Capture the cell that displays the provided text and extract its (X, Y) central coordinate. 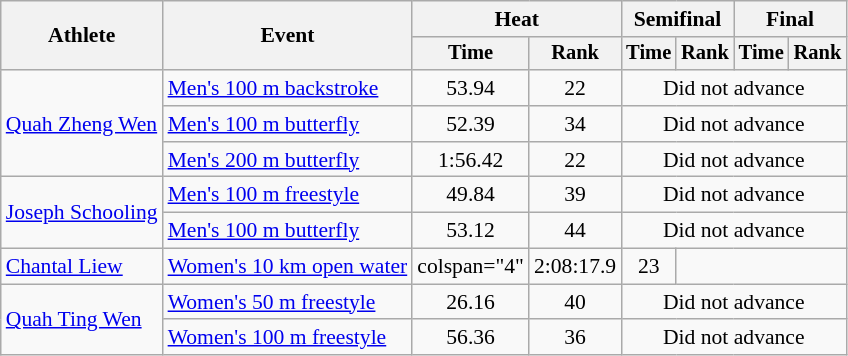
53.94 (470, 88)
39 (575, 195)
Joseph Schooling (82, 212)
Men's 100 m freestyle (288, 195)
1:56.42 (470, 160)
Women's 50 m freestyle (288, 302)
44 (575, 231)
26.16 (470, 302)
53.12 (470, 231)
36 (575, 338)
Event (288, 36)
Men's 200 m butterfly (288, 160)
23 (648, 267)
2:08:17.9 (575, 267)
Women's 10 km open water (288, 267)
Athlete (82, 36)
49.84 (470, 195)
52.39 (470, 124)
Final (790, 19)
Heat (516, 19)
34 (575, 124)
Chantal Liew (82, 267)
56.36 (470, 338)
Quah Ting Wen (82, 320)
Quah Zheng Wen (82, 124)
Semifinal (677, 19)
colspan="4" (470, 267)
40 (575, 302)
Men's 100 m backstroke (288, 88)
Women's 100 m freestyle (288, 338)
